Provide the [X, Y] coordinate of the cell's center where the given text is located.  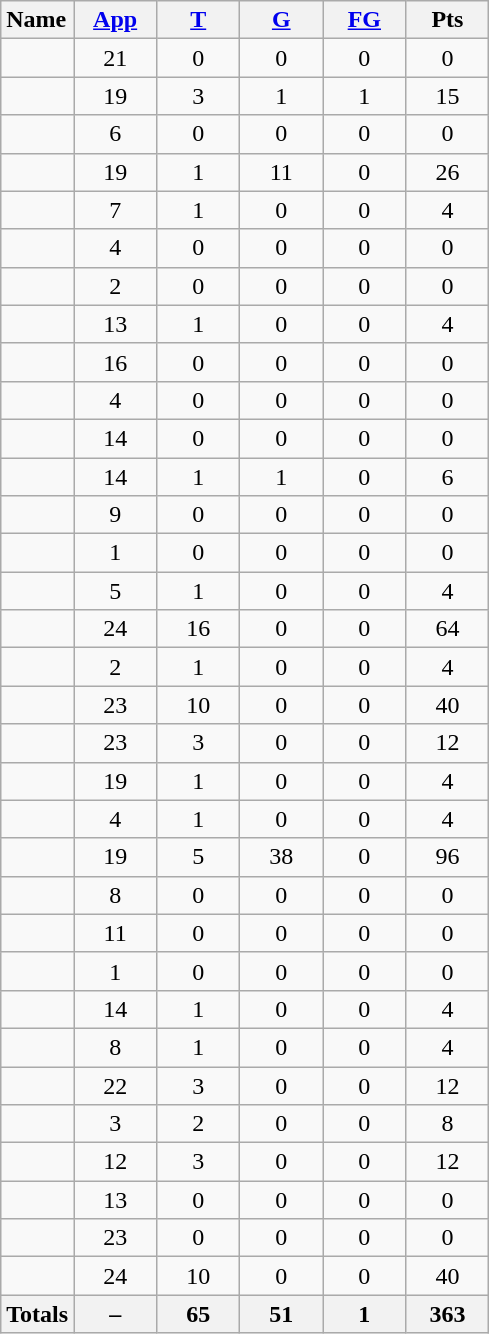
26 [448, 172]
38 [282, 857]
21 [116, 58]
App [116, 20]
– [116, 1314]
22 [116, 1085]
15 [448, 96]
9 [116, 515]
G [282, 20]
65 [198, 1314]
96 [448, 857]
64 [448, 629]
7 [116, 210]
Name [38, 20]
T [198, 20]
51 [282, 1314]
363 [448, 1314]
Pts [448, 20]
FG [364, 20]
Totals [38, 1314]
